Locate the cell with the specified text and output its [x, y] center coordinate. 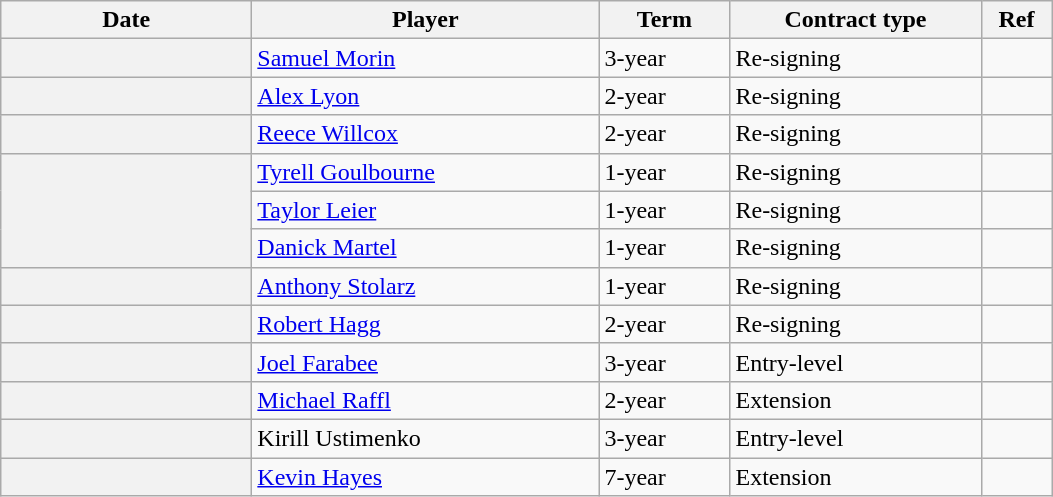
Taylor Leier [426, 210]
Kevin Hayes [426, 477]
Joel Farabee [426, 362]
Michael Raffl [426, 400]
Danick Martel [426, 248]
Kirill Ustimenko [426, 438]
Player [426, 20]
Contract type [856, 20]
Samuel Morin [426, 58]
Reece Willcox [426, 134]
7-year [664, 477]
Tyrell Goulbourne [426, 172]
Term [664, 20]
Anthony Stolarz [426, 286]
Alex Lyon [426, 96]
Date [126, 20]
Ref [1016, 20]
Robert Hagg [426, 324]
